Provide the (X, Y) coordinate of the cell's center where the given text is located.  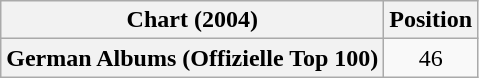
German Albums (Offizielle Top 100) (192, 58)
Position (431, 20)
Chart (2004) (192, 20)
46 (431, 58)
